Provide the [x, y] coordinate of the cell's center where the given text is located.  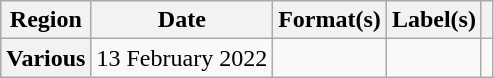
Label(s) [434, 20]
Format(s) [330, 20]
13 February 2022 [182, 58]
Region [46, 20]
Various [46, 58]
Date [182, 20]
